Scan for the cell matching the given text and deliver its [X, Y] coordinate at center. 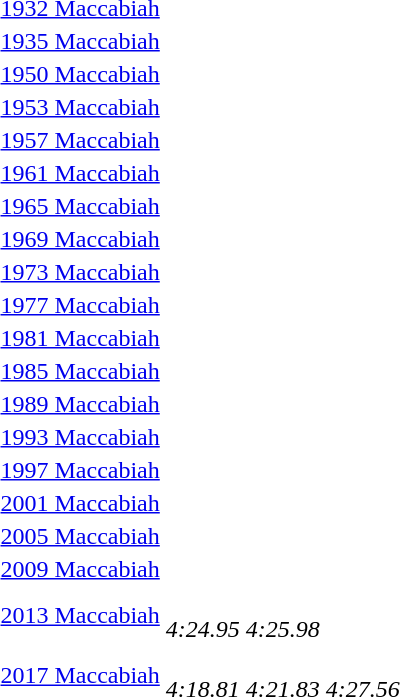
4:25.98 [282, 616]
4:24.95 [202, 616]
